Scan for the cell matching the given text and deliver its [x, y] coordinate at center. 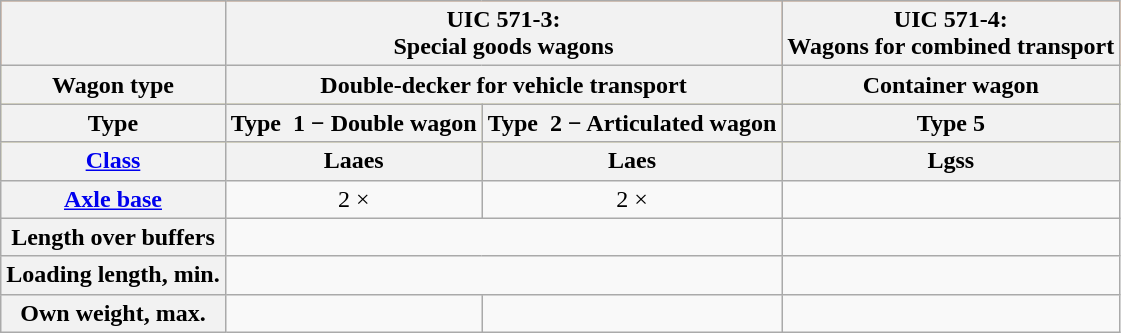
UIC 571-3:Special goods wagons [504, 34]
Own weight, max. [113, 313]
Wagon type [113, 85]
Loading length, min. [113, 275]
Type 5 [951, 123]
Axle base [113, 199]
Type 2 − Articulated wagon [632, 123]
Lgss [951, 161]
Class [113, 161]
Double-decker for vehicle transport [504, 85]
Container wagon [951, 85]
Laaes [354, 161]
Type [113, 123]
Laes [632, 161]
Type 1 − Double wagon [354, 123]
Length over buffers [113, 237]
UIC 571-4:Wagons for combined transport [951, 34]
